From the cell containing the given text, extract its center point as (X, Y) coordinate. 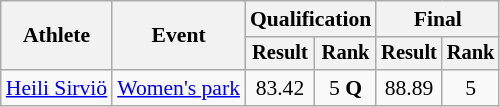
Final (438, 19)
Qualification (310, 19)
Athlete (56, 36)
88.89 (409, 88)
Heili Sirviö (56, 88)
5 Q (346, 88)
83.42 (280, 88)
Event (178, 36)
5 (471, 88)
Women's park (178, 88)
